Detect which cell encompasses the target text, then output its (X, Y) center coordinate. 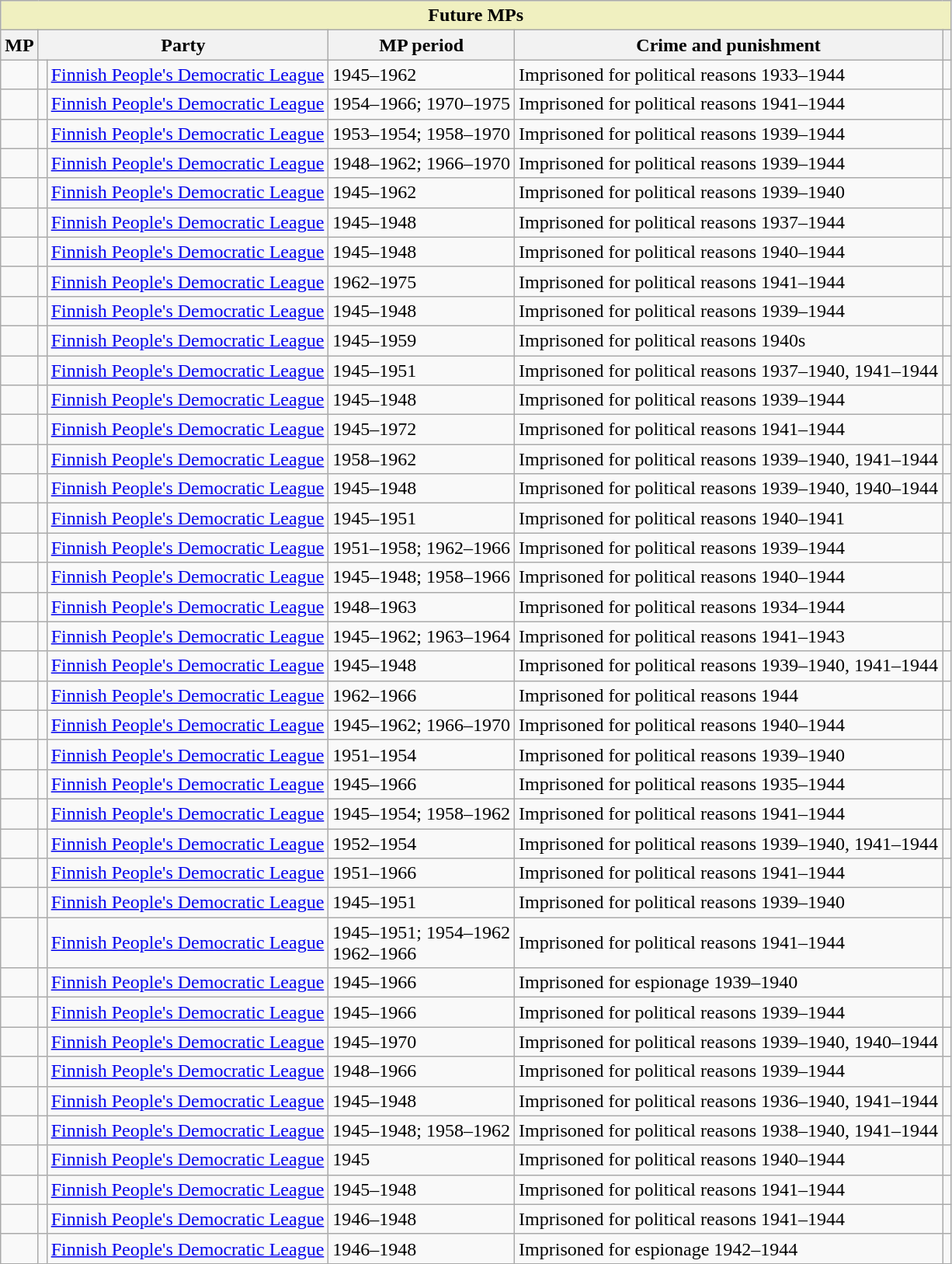
Imprisoned for political reasons 1940–1941 (728, 518)
Imprisoned for political reasons 1938–1940, 1941–1944 (728, 1130)
1962–1966 (422, 695)
Imprisoned for political reasons 1937–1944 (728, 222)
MP (19, 45)
1945–1948; 1958–1966 (422, 577)
1948–1966 (422, 1071)
1952–1954 (422, 843)
1948–1963 (422, 607)
1958–1962 (422, 459)
Imprisoned for political reasons 1934–1944 (728, 607)
1945–1948; 1958–1962 (422, 1130)
1962–1975 (422, 281)
1945 (422, 1160)
Imprisoned for political reasons 1936–1940, 1941–1944 (728, 1101)
Crime and punishment (728, 45)
Imprisoned for political reasons 1941–1943 (728, 636)
1953–1954; 1958–1970 (422, 134)
1951–1954 (422, 754)
Imprisoned for political reasons 1935–1944 (728, 784)
1945–1954; 1958–1962 (422, 813)
1945–1972 (422, 430)
1948–1962; 1966–1970 (422, 163)
Party (183, 45)
1945–1962; 1966–1970 (422, 725)
Imprisoned for political reasons 1937–1940, 1941–1944 (728, 371)
Future MPs (476, 16)
MP period (422, 45)
Imprisoned for espionage 1939–1940 (728, 983)
1945–1951; 1954–19621962–1966 (422, 943)
1945–1962; 1963–1964 (422, 636)
1951–1958; 1962–1966 (422, 548)
Imprisoned for political reasons 1944 (728, 695)
1945–1959 (422, 340)
Imprisoned for political reasons 1940s (728, 340)
Imprisoned for espionage 1942–1944 (728, 1248)
1954–1966; 1970–1975 (422, 104)
1945–1970 (422, 1042)
1951–1966 (422, 873)
Imprisoned for political reasons 1933–1944 (728, 75)
